Find where the given text appears and provide that cell's center as [x, y] coordinate. 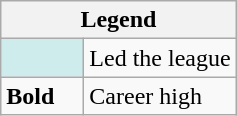
Bold [42, 96]
Legend [118, 20]
Led the league [160, 58]
Career high [160, 96]
